Provide the [X, Y] coordinate of the cell's center where the given text is located.  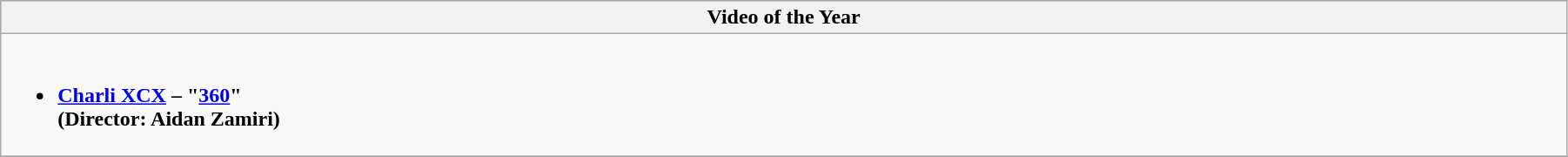
Charli XCX – "360"(Director: Aidan Zamiri) [784, 95]
Video of the Year [784, 17]
